Capture the cell that displays the provided text and extract its [x, y] central coordinate. 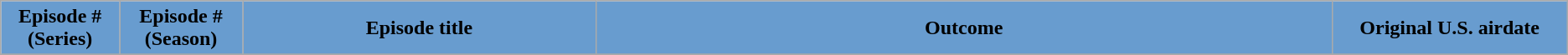
Outcome [963, 28]
Original U.S. airdate [1449, 28]
Episode title [420, 28]
Episode # (Series) [60, 28]
Episode # (Season) [181, 28]
